Scan for the cell matching the given text and deliver its (x, y) coordinate at center. 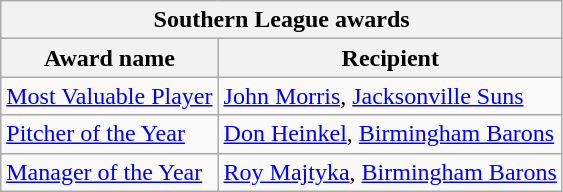
Pitcher of the Year (110, 134)
Roy Majtyka, Birmingham Barons (390, 172)
John Morris, Jacksonville Suns (390, 96)
Award name (110, 58)
Don Heinkel, Birmingham Barons (390, 134)
Manager of the Year (110, 172)
Southern League awards (282, 20)
Recipient (390, 58)
Most Valuable Player (110, 96)
